Capture the cell that displays the provided text and extract its (x, y) central coordinate. 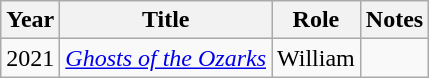
Role (316, 20)
2021 (30, 58)
Ghosts of the Ozarks (166, 58)
William (316, 58)
Year (30, 20)
Title (166, 20)
Notes (394, 20)
